Locate the cell with the specified text and output its (X, Y) center coordinate. 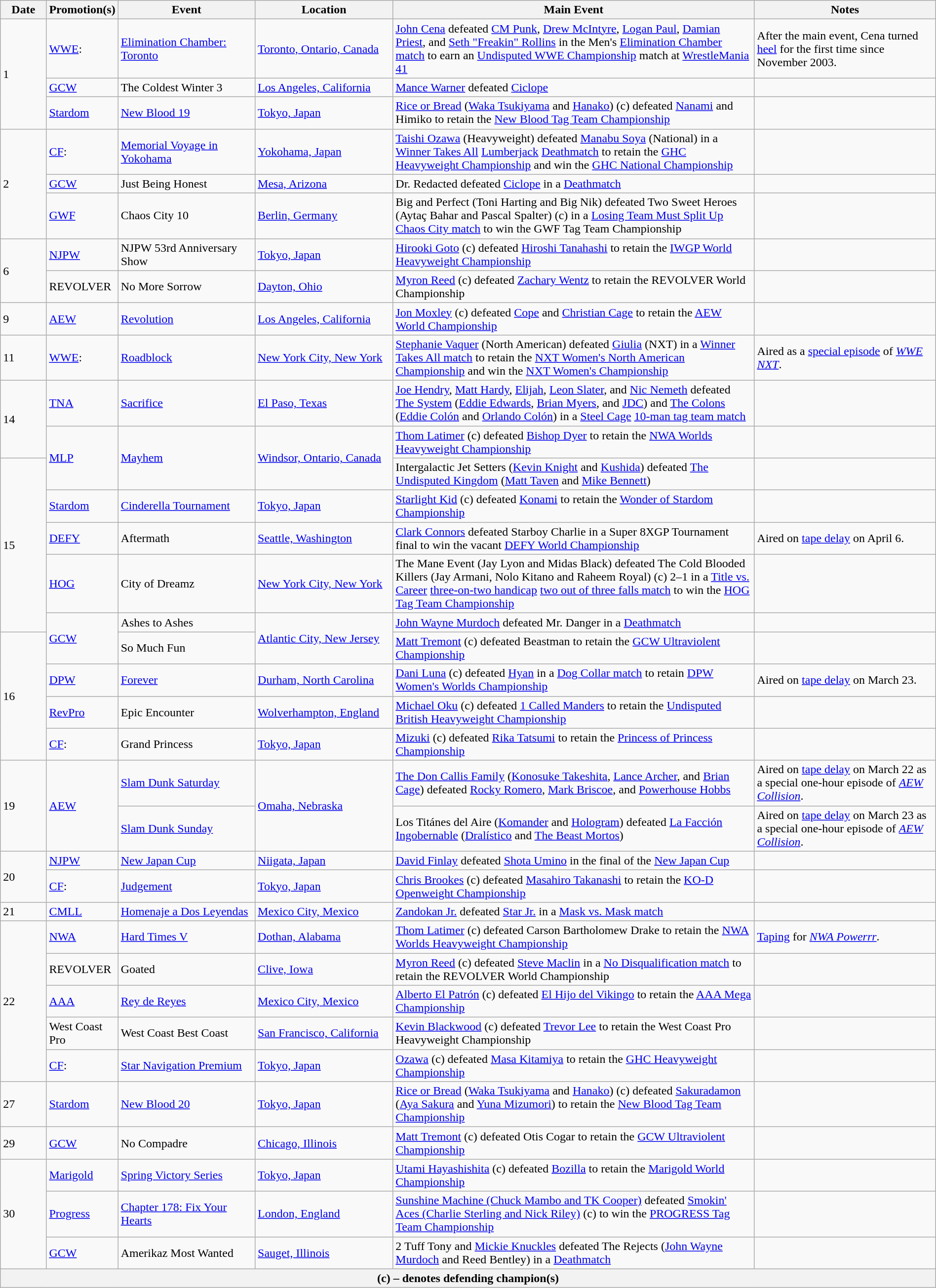
Aired on tape delay on April 6. (845, 538)
2 (24, 184)
Promotion(s) (82, 10)
Progress (82, 1214)
Mance Warner defeated Ciclope (574, 87)
Dani Luna (c) defeated Hyan in a Dog Collar match to retain DPW Women's Worlds Championship (574, 680)
11 (24, 357)
Wolverhampton, England (324, 712)
Yokohama, Japan (324, 152)
Event (187, 10)
No More Sorrow (187, 286)
Niigata, Japan (324, 860)
Aired as a special episode of WWE NXT. (845, 357)
9 (24, 319)
Aftermath (187, 538)
After the main event, Cena turned heel for the first time since November 2003. (845, 48)
CMLL (82, 911)
Cinderella Tournament (187, 507)
RevPro (82, 712)
Utami Hayashishita (c) defeated Bozilla to retain the Marigold World Championship (574, 1175)
Dayton, Ohio (324, 286)
Sunshine Machine (Chuck Mambo and TK Cooper) defeated Smokin' Aces (Charlie Sterling and Nick Riley) (c) to win the PROGRESS Tag Team Championship (574, 1214)
Slam Dunk Saturday (187, 783)
Amerikaz Most Wanted (187, 1253)
Judgement (187, 886)
Notes (845, 10)
Chris Brookes (c) defeated Masahiro Takanashi to retain the KO-D Openweight Championship (574, 886)
Atlantic City, New Jersey (324, 639)
David Finlay defeated Shota Umino in the final of the New Japan Cup (574, 860)
Ozawa (c) defeated Masa Kitamiya to retain the GHC Heavyweight Championship (574, 1065)
2 Tuff Tony and Mickie Knuckles defeated The Rejects (John Wayne Murdoch and Reed Bentley) in a Deathmatch (574, 1253)
Thom Latimer (c) defeated Bishop Dyer to retain the NWA Worlds Heavyweight Championship (574, 441)
The Don Callis Family (Konosuke Takeshita, Lance Archer, and Brian Cage) defeated Rocky Romero, Mark Briscoe, and Powerhouse Hobbs (574, 783)
Aired on tape delay on March 23 as a special one-hour episode of AEW Collision. (845, 828)
Spring Victory Series (187, 1175)
New Japan Cup (187, 860)
DEFY (82, 538)
Chicago, Illinois (324, 1143)
(c) – denotes defending champion(s) (468, 1278)
Elimination Chamber: Toronto (187, 48)
Myron Reed (c) defeated Steve Maclin in a No Disqualification match to retain the REVOLVER World Championship (574, 969)
14 (24, 419)
Matt Tremont (c) defeated Otis Cogar to retain the GCW Ultraviolent Championship (574, 1143)
19 (24, 806)
AAA (82, 1001)
Slam Dunk Sunday (187, 828)
27 (24, 1104)
Windsor, Ontario, Canada (324, 458)
Toronto, Ontario, Canada (324, 48)
Memorial Voyage in Yokohama (187, 152)
Seattle, Washington (324, 538)
29 (24, 1143)
Revolution (187, 319)
20 (24, 877)
So Much Fun (187, 648)
New Blood 19 (187, 113)
30 (24, 1214)
City of Dreamz (187, 584)
Omaha, Nebraska (324, 806)
Roadblock (187, 357)
Grand Princess (187, 744)
Dr. Redacted defeated Ciclope in a Deathmatch (574, 184)
16 (24, 696)
Mizuki (c) defeated Rika Tatsumi to retain the Princess of Princess Championship (574, 744)
6 (24, 271)
Rey de Reyes (187, 1001)
Forever (187, 680)
Kevin Blackwood (c) defeated Trevor Lee to retain the West Coast Pro Heavyweight Championship (574, 1034)
West Coast Pro (82, 1034)
Sacrifice (187, 403)
Hirooki Goto (c) defeated Hiroshi Tanahashi to retain the IWGP World Heavyweight Championship (574, 255)
Rice or Bread (Waka Tsukiyama and Hanako) (c) defeated Sakuradamon (Aya Sakura and Yuna Mizumori) to retain the New Blood Tag Team Championship (574, 1104)
Epic Encounter (187, 712)
Starlight Kid (c) defeated Konami to retain the Wonder of Stardom Championship (574, 507)
Aired on tape delay on March 22 as a special one-hour episode of AEW Collision. (845, 783)
21 (24, 911)
No Compadre (187, 1143)
Taping for NWA Powerrr. (845, 937)
John Wayne Murdoch defeated Mr. Danger in a Deathmatch (574, 623)
Durham, North Carolina (324, 680)
New Blood 20 (187, 1104)
Ashes to Ashes (187, 623)
Michael Oku (c) defeated 1 Called Manders to retain the Undisputed British Heavyweight Championship (574, 712)
Myron Reed (c) defeated Zachary Wentz to retain the REVOLVER World Championship (574, 286)
Chapter 178: Fix Your Hearts (187, 1214)
Sauget, Illinois (324, 1253)
Jon Moxley (c) defeated Cope and Christian Cage to retain the AEW World Championship (574, 319)
22 (24, 1001)
TNA (82, 403)
West Coast Best Coast (187, 1034)
El Paso, Texas (324, 403)
HOG (82, 584)
Date (24, 10)
MLP (82, 458)
Goated (187, 969)
1 (24, 74)
NJPW 53rd Anniversary Show (187, 255)
GWF (82, 216)
Dothan, Alabama (324, 937)
Alberto El Patrón (c) defeated El Hijo del Vikingo to retain the AAA Mega Championship (574, 1001)
Zandokan Jr. defeated Star Jr. in a Mask vs. Mask match (574, 911)
Matt Tremont (c) defeated Beastman to retain the GCW Ultraviolent Championship (574, 648)
Mesa, Arizona (324, 184)
Mayhem (187, 458)
15 (24, 545)
Clark Connors defeated Starboy Charlie in a Super 8XGP Tournament final to win the vacant DEFY World Championship (574, 538)
Chaos City 10 (187, 216)
Aired on tape delay on March 23. (845, 680)
Hard Times V (187, 937)
Rice or Bread (Waka Tsukiyama and Hanako) (c) defeated Nanami and Himiko to retain the New Blood Tag Team Championship (574, 113)
NWA (82, 937)
Star Navigation Premium (187, 1065)
The Coldest Winter 3 (187, 87)
Thom Latimer (c) defeated Carson Bartholomew Drake to retain the NWA Worlds Heavyweight Championship (574, 937)
Location (324, 10)
London, England (324, 1214)
Just Being Honest (187, 184)
DPW (82, 680)
Homenaje a Dos Leyendas (187, 911)
Main Event (574, 10)
Berlin, Germany (324, 216)
Clive, Iowa (324, 969)
San Francisco, California (324, 1034)
Marigold (82, 1175)
Intergalactic Jet Setters (Kevin Knight and Kushida) defeated The Undisputed Kingdom (Matt Taven and Mike Bennett) (574, 474)
Los Titánes del Aire (Komander and Hologram) defeated La Facción Ingobernable (Dralístico and The Beast Mortos) (574, 828)
